Search for the cell housing the specified text and yield its (X, Y) center coordinate. 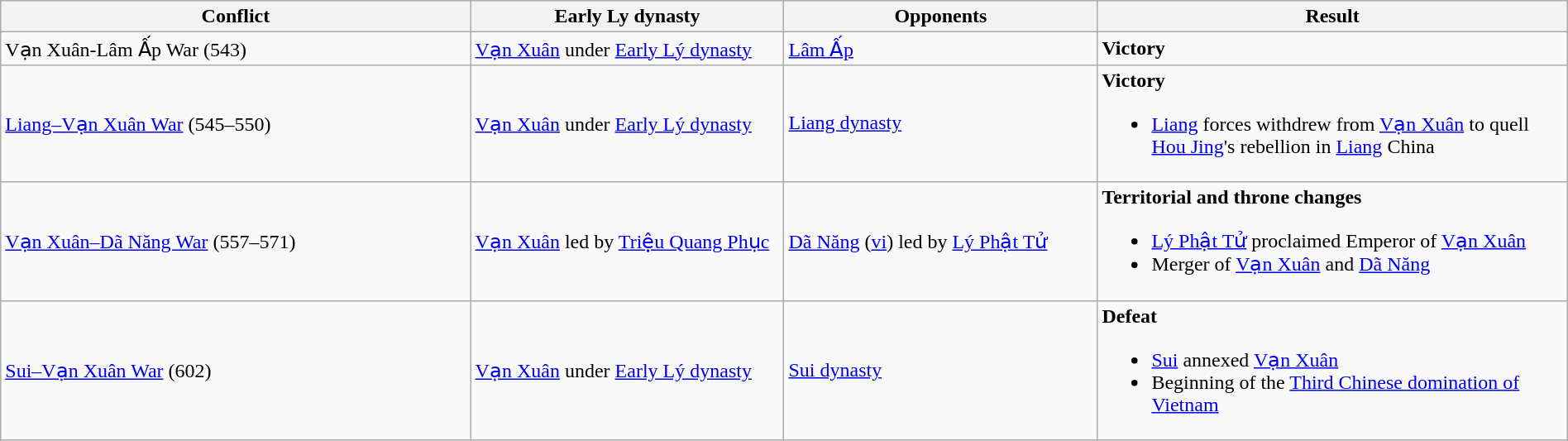
Liang–Vạn Xuân War (545–550) (236, 123)
Vạn Xuân led by Triệu Quang Phục (627, 242)
VictoryLiang forces withdrew from Vạn Xuân to quell Hou Jing's rebellion in Liang China (1332, 123)
DefeatSui annexed Vạn XuânBeginning of the Third Chinese domination of Vietnam (1332, 371)
Victory (1332, 49)
Sui dynasty (941, 371)
Liang dynasty (941, 123)
Territorial and throne changesLý Phật Tử proclaimed Emperor of Vạn XuânMerger of Vạn Xuân and Dã Năng (1332, 242)
Dã Năng (vi) led by Lý Phật Tử (941, 242)
Early Ly dynasty (627, 17)
Lâm Ấp (941, 49)
Conflict (236, 17)
Opponents (941, 17)
Vạn Xuân-Lâm Ấp War (543) (236, 49)
Sui–Vạn Xuân War (602) (236, 371)
Vạn Xuân–Dã Năng War (557–571) (236, 242)
Result (1332, 17)
